Pinpoint the cell where the given text exists, returning its [x, y] midpoint coordinate. 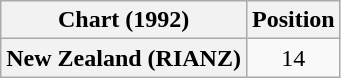
14 [293, 58]
Chart (1992) [124, 20]
New Zealand (RIANZ) [124, 58]
Position [293, 20]
